Identify which cell holds the provided text, then report its (X, Y) central coordinate. 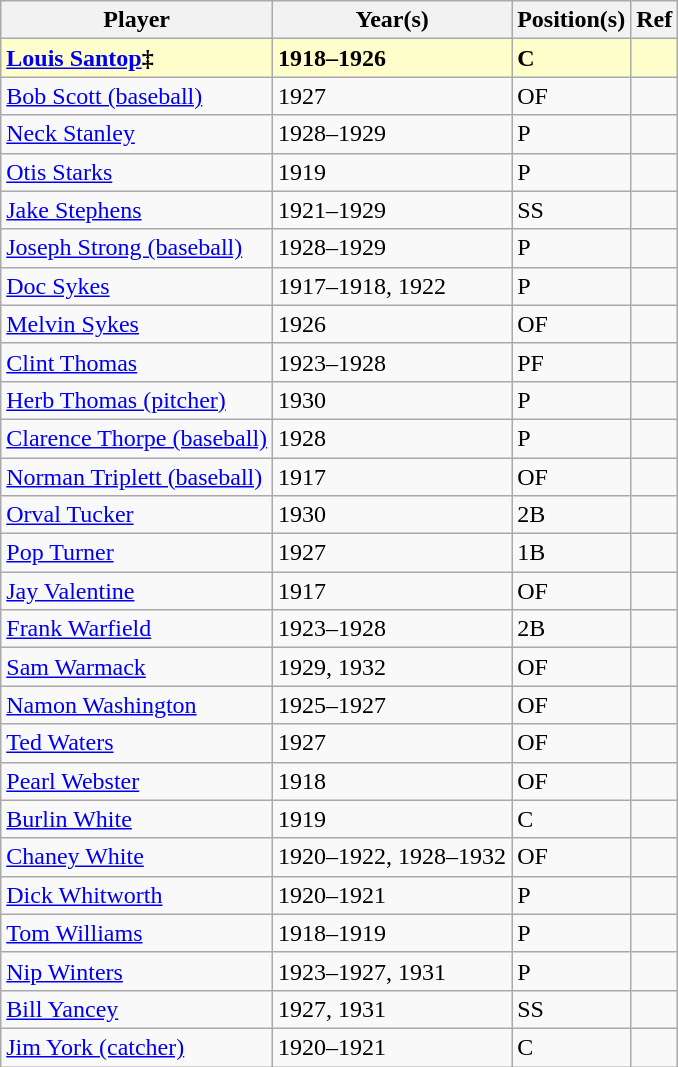
Position(s) (572, 20)
1918–1919 (392, 933)
1926 (392, 324)
Jay Valentine (137, 591)
Chaney White (137, 857)
Burlin White (137, 819)
Pearl Webster (137, 781)
Bob Scott (baseball) (137, 96)
1918–1926 (392, 58)
Ted Waters (137, 743)
1927, 1931 (392, 1009)
1917–1918, 1922 (392, 286)
Year(s) (392, 20)
Namon Washington (137, 705)
Orval Tucker (137, 515)
Jim York (catcher) (137, 1047)
1923–1927, 1931 (392, 971)
Herb Thomas (pitcher) (137, 400)
1920–1922, 1928–1932 (392, 857)
Doc Sykes (137, 286)
Melvin Sykes (137, 324)
Clarence Thorpe (baseball) (137, 438)
Norman Triplett (baseball) (137, 477)
Tom Williams (137, 933)
Player (137, 20)
1925–1927 (392, 705)
PF (572, 362)
Neck Stanley (137, 134)
Clint Thomas (137, 362)
Bill Yancey (137, 1009)
1921–1929 (392, 210)
Louis Santop‡ (137, 58)
Joseph Strong (baseball) (137, 248)
Nip Winters (137, 971)
Otis Starks (137, 172)
1928 (392, 438)
Dick Whitworth (137, 895)
1929, 1932 (392, 667)
Frank Warfield (137, 629)
Jake Stephens (137, 210)
1B (572, 553)
Pop Turner (137, 553)
1918 (392, 781)
Sam Warmack (137, 667)
Ref (654, 20)
